Identify which cell holds the provided text, then report its (X, Y) central coordinate. 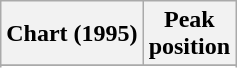
Chart (1995) (72, 34)
Peakposition (189, 34)
